Search for the cell housing the specified text and yield its [x, y] center coordinate. 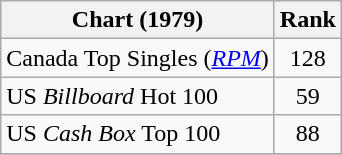
128 [308, 58]
Chart (1979) [138, 20]
Rank [308, 20]
US Cash Box Top 100 [138, 134]
88 [308, 134]
Canada Top Singles (RPM) [138, 58]
59 [308, 96]
US Billboard Hot 100 [138, 96]
